Capture the cell that displays the provided text and extract its [x, y] central coordinate. 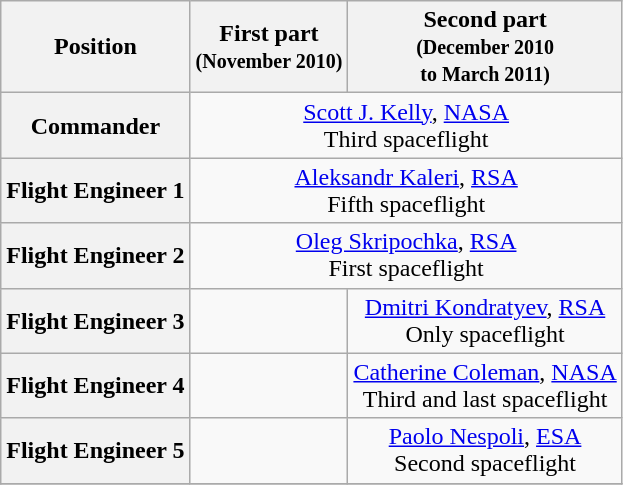
First part(November 2010) [269, 47]
Commander [96, 126]
Scott J. Kelly, NASAThird spaceflight [406, 126]
Catherine Coleman, NASAThird and last spaceflight [485, 386]
Flight Engineer 2 [96, 256]
Aleksandr Kaleri, RSAFifth spaceflight [406, 190]
Dmitri Kondratyev, RSAOnly spaceflight [485, 320]
Paolo Nespoli, ESASecond spaceflight [485, 450]
Position [96, 47]
Oleg Skripochka, RSAFirst spaceflight [406, 256]
Flight Engineer 3 [96, 320]
Flight Engineer 5 [96, 450]
Second part(December 2010 to March 2011) [485, 47]
Flight Engineer 4 [96, 386]
Flight Engineer 1 [96, 190]
